Extract the (x, y) coordinate from the center of the cell holding the provided text.  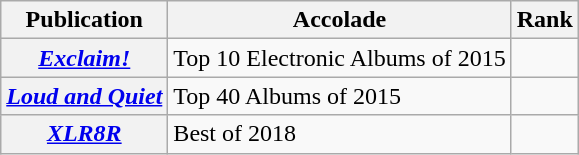
Accolade (340, 20)
Publication (84, 20)
Top 40 Albums of 2015 (340, 96)
Best of 2018 (340, 134)
Loud and Quiet (84, 96)
Top 10 Electronic Albums of 2015 (340, 58)
Exclaim! (84, 58)
XLR8R (84, 134)
Rank (544, 20)
